Return (x, y) of the center of cell containing provided text 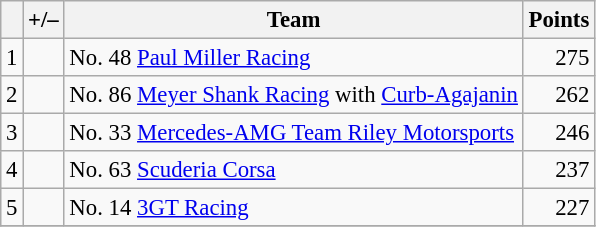
1 (12, 58)
No. 33 Mercedes-AMG Team Riley Motorsports (294, 133)
3 (12, 133)
No. 63 Scuderia Corsa (294, 170)
5 (12, 208)
+/– (44, 20)
Points (558, 20)
No. 48 Paul Miller Racing (294, 58)
No. 14 3GT Racing (294, 208)
4 (12, 170)
227 (558, 208)
275 (558, 58)
262 (558, 95)
No. 86 Meyer Shank Racing with Curb-Agajanin (294, 95)
2 (12, 95)
Team (294, 20)
246 (558, 133)
237 (558, 170)
